Provide the [X, Y] coordinate of the cell's center where the given text is located.  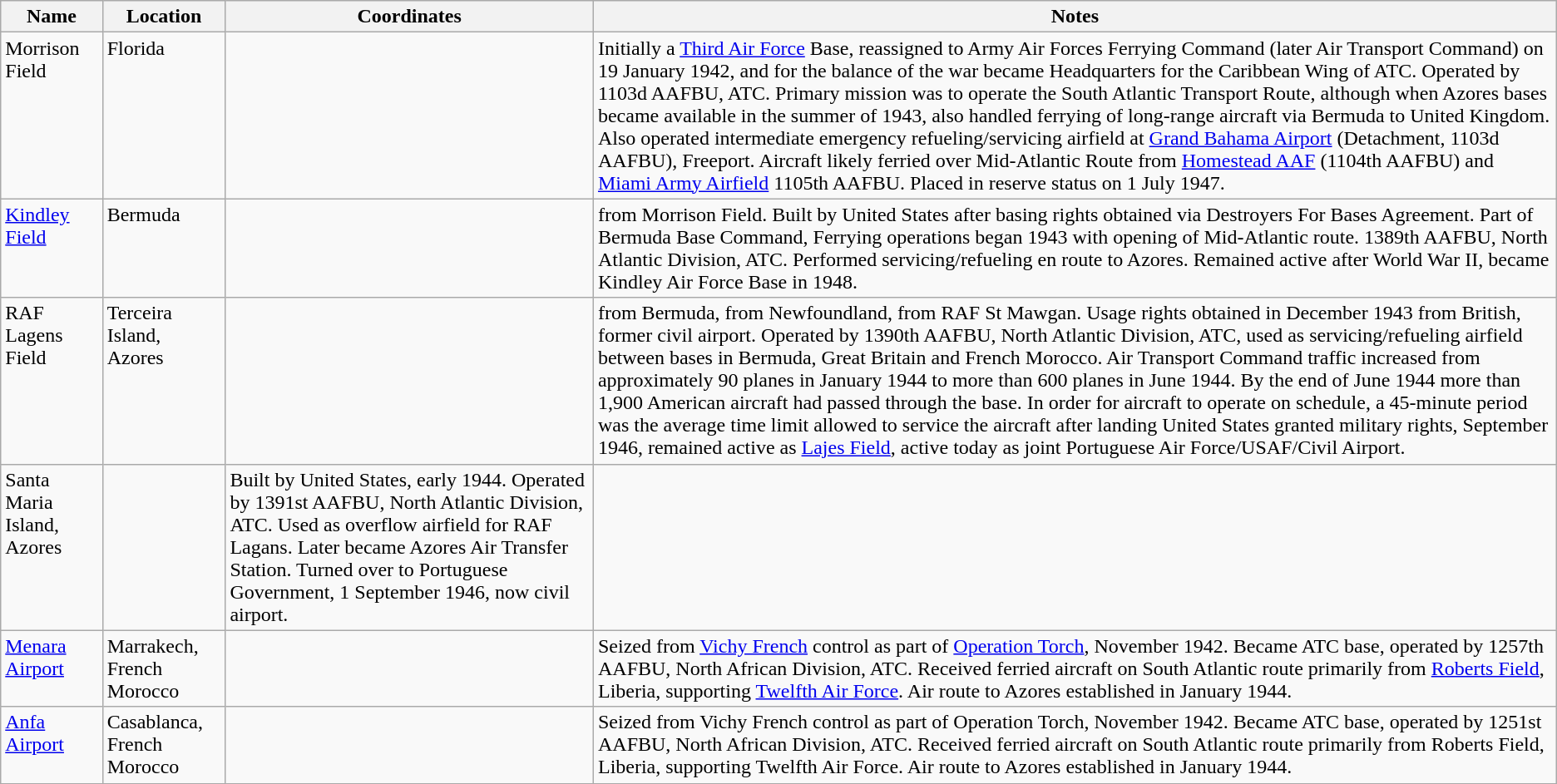
Terceira Island, Azores [164, 381]
Anfa Airport [52, 745]
Florida [164, 116]
Location [164, 17]
Casablanca, French Morocco [164, 745]
Name [52, 17]
Kindley Field [52, 248]
RAF Lagens Field [52, 381]
Santa Maria Island, Azores [52, 547]
Bermuda [164, 248]
Menara Airport [52, 668]
Morrison Field [52, 116]
Notes [1075, 17]
Coordinates [409, 17]
Marrakech, French Morocco [164, 668]
